Search for the cell housing the specified text and yield its [x, y] center coordinate. 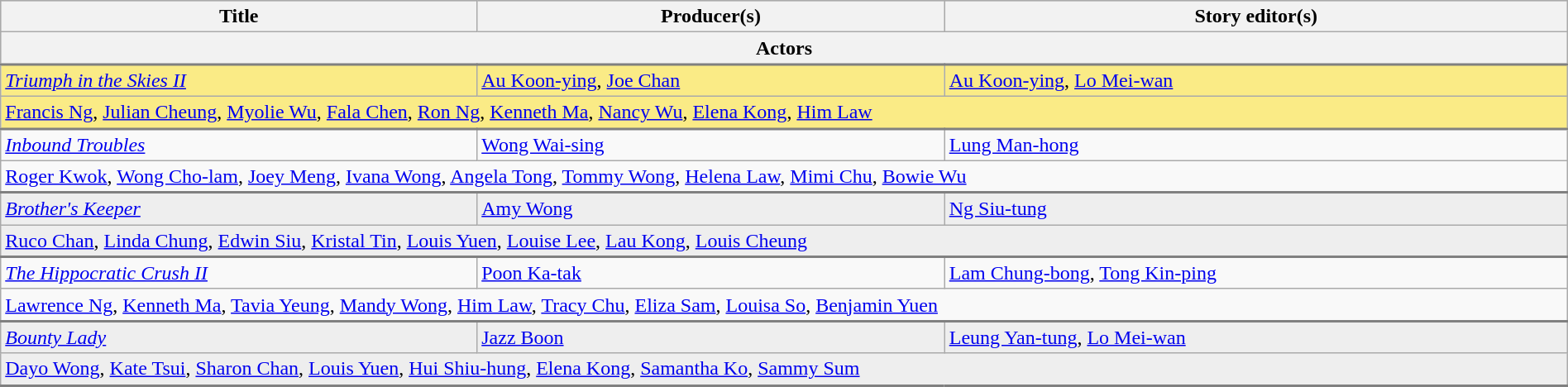
Lam Chung-bong, Tong Kin-ping [1255, 273]
Au Koon-ying, Lo Mei-wan [1255, 81]
Roger Kwok, Wong Cho-lam, Joey Meng, Ivana Wong, Angela Tong, Tommy Wong, Helena Law, Mimi Chu, Bowie Wu [784, 177]
Ruco Chan, Linda Chung, Edwin Siu, Kristal Tin, Louis Yuen, Louise Lee, Lau Kong, Louis Cheung [784, 241]
Amy Wong [711, 208]
Lung Man-hong [1255, 144]
Bounty Lady [239, 337]
Jazz Boon [711, 337]
Ng Siu-tung [1255, 208]
Francis Ng, Julian Cheung, Myolie Wu, Fala Chen, Ron Ng, Kenneth Ma, Nancy Wu, Elena Kong, Him Law [784, 112]
Inbound Troubles [239, 144]
Actors [784, 48]
Dayo Wong, Kate Tsui, Sharon Chan, Louis Yuen, Hui Shiu-hung, Elena Kong, Samantha Ko, Sammy Sum [784, 369]
Triumph in the Skies II [239, 81]
The Hippocratic Crush II [239, 273]
Poon Ka-tak [711, 273]
Producer(s) [711, 17]
Au Koon-ying, Joe Chan [711, 81]
Wong Wai-sing [711, 144]
Lawrence Ng, Kenneth Ma, Tavia Yeung, Mandy Wong, Him Law, Tracy Chu, Eliza Sam, Louisa So, Benjamin Yuen [784, 304]
Leung Yan-tung, Lo Mei-wan [1255, 337]
Brother's Keeper [239, 208]
Title [239, 17]
Story editor(s) [1255, 17]
